Provide the [X, Y] coordinate of the cell's center where the given text is located.  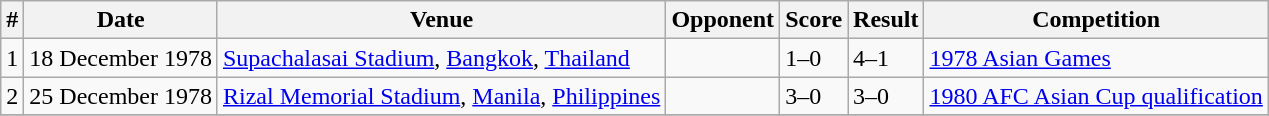
Supachalasai Stadium, Bangkok, Thailand [441, 58]
Competition [1096, 20]
1978 Asian Games [1096, 58]
Date [121, 20]
25 December 1978 [121, 96]
1 [12, 58]
Score [814, 20]
Opponent [723, 20]
Venue [441, 20]
1980 AFC Asian Cup qualification [1096, 96]
2 [12, 96]
Rizal Memorial Stadium, Manila, Philippines [441, 96]
4–1 [886, 58]
Result [886, 20]
# [12, 20]
18 December 1978 [121, 58]
1–0 [814, 58]
